Provide the [x, y] coordinate of the cell's center where the given text is located.  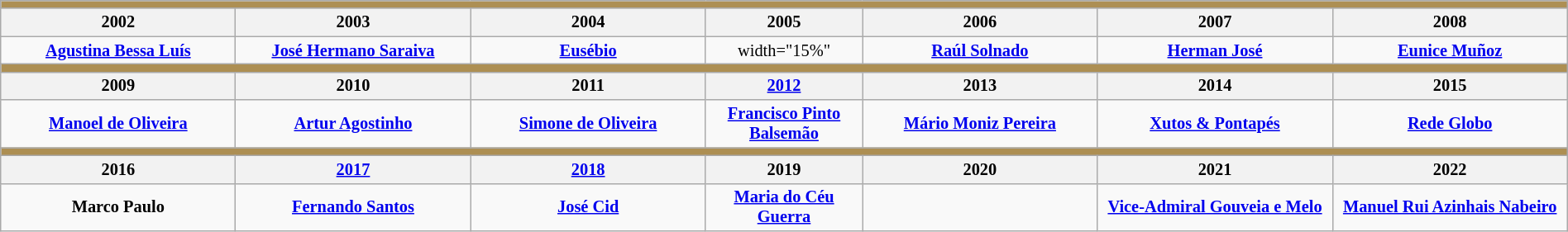
Manoel de Oliveira [118, 124]
Fernando Santos [353, 207]
Raúl Solnado [980, 50]
2002 [118, 22]
2014 [1215, 86]
width="15%" [784, 50]
Vice-Admiral Gouveia e Melo [1215, 207]
2017 [353, 169]
2003 [353, 22]
Eusébio [588, 50]
2010 [353, 86]
2020 [980, 169]
2015 [1450, 86]
2004 [588, 22]
Francisco Pinto Balsemão [784, 124]
Herman José [1215, 50]
Maria do Céu Guerra [784, 207]
2018 [588, 169]
Manuel Rui Azinhais Nabeiro [1450, 207]
José Hermano Saraiva [353, 50]
Mário Moniz Pereira [980, 124]
Marco Paulo [118, 207]
José Cid [588, 207]
2012 [784, 86]
Agustina Bessa Luís [118, 50]
2019 [784, 169]
Eunice Muñoz [1450, 50]
2005 [784, 22]
2008 [1450, 22]
2007 [1215, 22]
2009 [118, 86]
2016 [118, 169]
Simone de Oliveira [588, 124]
2006 [980, 22]
Rede Globo [1450, 124]
2013 [980, 86]
Artur Agostinho [353, 124]
2022 [1450, 169]
Xutos & Pontapés [1215, 124]
2011 [588, 86]
2021 [1215, 169]
